From the cell containing the given text, extract its center point as (X, Y) coordinate. 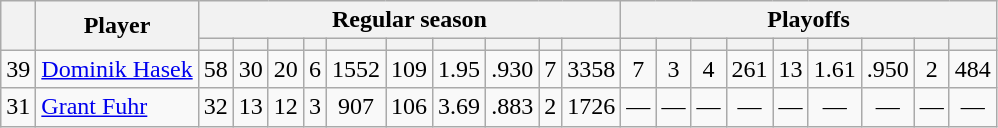
1552 (356, 69)
1.95 (460, 69)
12 (286, 107)
Playoffs (809, 20)
1.61 (834, 69)
4 (708, 69)
3358 (592, 69)
Regular season (410, 20)
109 (410, 69)
Grant Fuhr (117, 107)
.930 (512, 69)
3.69 (460, 107)
106 (410, 107)
32 (216, 107)
Dominik Hasek (117, 69)
261 (750, 69)
.950 (888, 69)
58 (216, 69)
39 (18, 69)
907 (356, 107)
1726 (592, 107)
20 (286, 69)
Player (117, 26)
6 (314, 69)
31 (18, 107)
484 (972, 69)
.883 (512, 107)
30 (250, 69)
